Identify which cell holds the provided text, then report its (x, y) central coordinate. 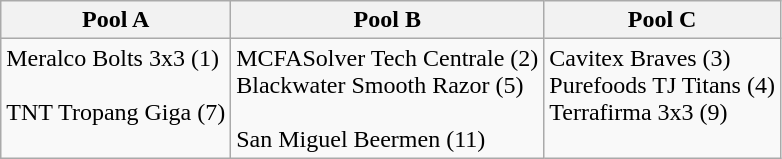
Pool C (662, 20)
Cavitex Braves (3) Purefoods TJ Titans (4) Terrafirma 3x3 (9) (662, 98)
Pool B (388, 20)
Pool A (116, 20)
Meralco Bolts 3x3 (1) TNT Tropang Giga (7) (116, 98)
MCFASolver Tech Centrale (2) Blackwater Smooth Razor (5) San Miguel Beermen (11) (388, 98)
